Pinpoint the cell where the given text exists, returning its (X, Y) midpoint coordinate. 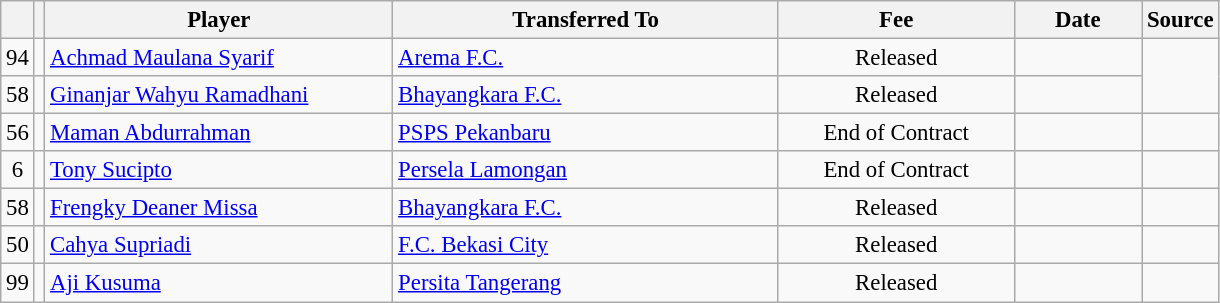
94 (18, 58)
Persela Lamongan (586, 170)
Arema F.C. (586, 58)
Maman Abdurrahman (219, 133)
Source (1180, 20)
F.C. Bekasi City (586, 245)
56 (18, 133)
Aji Kusuma (219, 283)
Tony Sucipto (219, 170)
Transferred To (586, 20)
Persita Tangerang (586, 283)
Achmad Maulana Syarif (219, 58)
Player (219, 20)
99 (18, 283)
6 (18, 170)
Ginanjar Wahyu Ramadhani (219, 95)
Frengky Deaner Missa (219, 208)
Fee (896, 20)
Date (1078, 20)
PSPS Pekanbaru (586, 133)
50 (18, 245)
Cahya Supriadi (219, 245)
